For the text-containing cell, return its midpoint in (x, y) coordinate format. 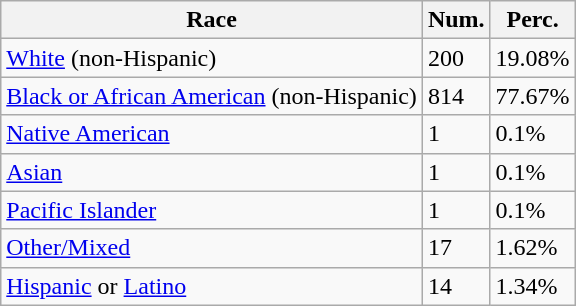
Hispanic or Latino (212, 286)
Num. (456, 20)
Black or African American (non-Hispanic) (212, 96)
19.08% (532, 58)
1.34% (532, 286)
Perc. (532, 20)
200 (456, 58)
814 (456, 96)
Pacific Islander (212, 210)
Asian (212, 172)
17 (456, 248)
77.67% (532, 96)
Other/Mixed (212, 248)
14 (456, 286)
1.62% (532, 248)
Native American (212, 134)
Race (212, 20)
White (non-Hispanic) (212, 58)
